Capture the cell that displays the provided text and extract its [X, Y] central coordinate. 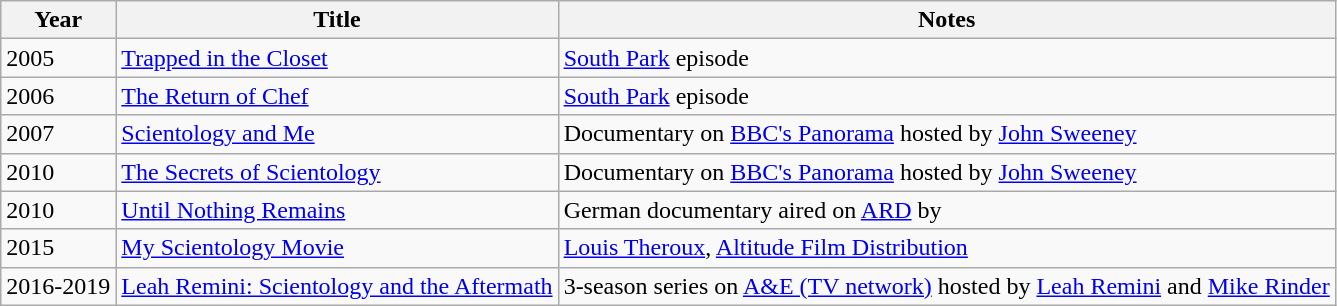
The Return of Chef [337, 96]
Louis Theroux, Altitude Film Distribution [946, 248]
Leah Remini: Scientology and the Aftermath [337, 286]
Year [58, 20]
2016-2019 [58, 286]
German documentary aired on ARD by [946, 210]
Until Nothing Remains [337, 210]
2015 [58, 248]
3-season series on A&E (TV network) hosted by Leah Remini and Mike Rinder [946, 286]
2007 [58, 134]
Notes [946, 20]
My Scientology Movie [337, 248]
Scientology and Me [337, 134]
Trapped in the Closet [337, 58]
The Secrets of Scientology [337, 172]
2005 [58, 58]
2006 [58, 96]
Title [337, 20]
